Return [X, Y] of the center of cell containing provided text 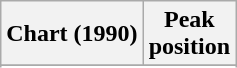
Peakposition [189, 34]
Chart (1990) [72, 34]
